Extract the [X, Y] coordinate from the center of the cell holding the provided text.  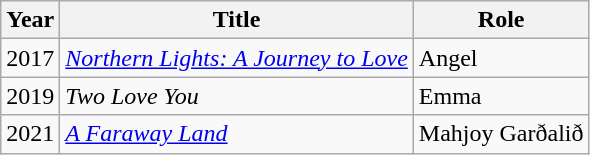
Year [30, 20]
Northern Lights: A Journey to Love [237, 58]
2017 [30, 58]
Role [501, 20]
2019 [30, 96]
Two Love You [237, 96]
A Faraway Land [237, 134]
2021 [30, 134]
Emma [501, 96]
Angel [501, 58]
Mahjoy Garðalið [501, 134]
Title [237, 20]
